Scan for the cell matching the given text and deliver its [x, y] coordinate at center. 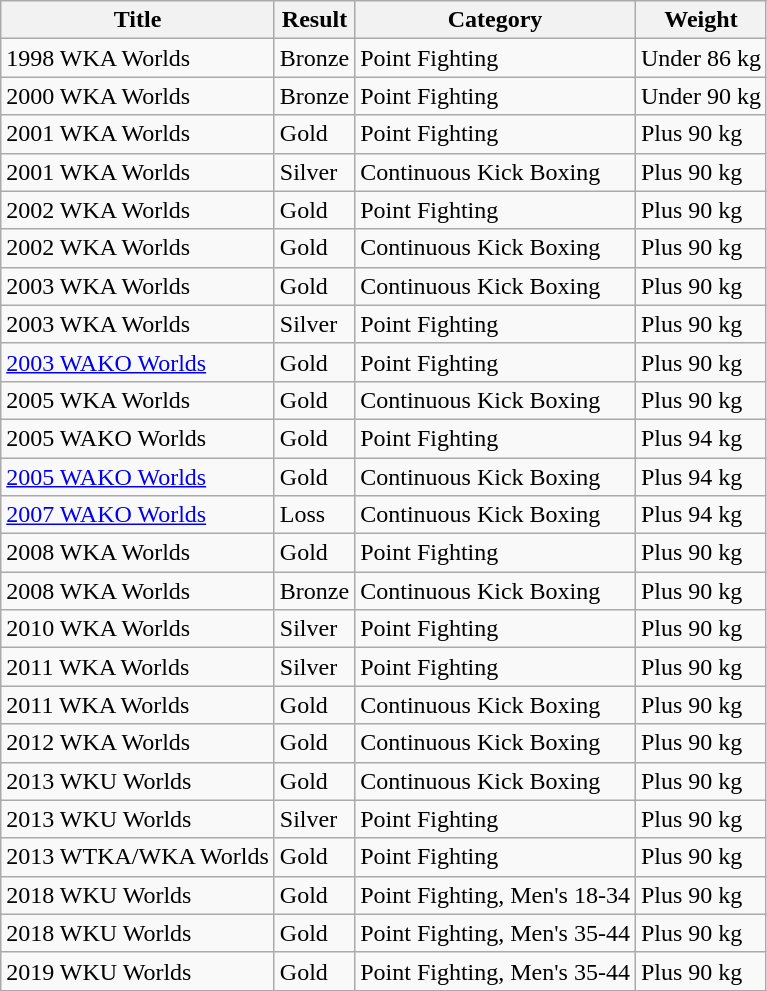
Under 90 kg [700, 96]
2000 WKA Worlds [138, 96]
2003 WAKO Worlds [138, 362]
2007 WAKO Worlds [138, 515]
Point Fighting, Men's 18-34 [496, 895]
1998 WKA Worlds [138, 58]
2013 WTKA/WKA Worlds [138, 857]
Category [496, 20]
2005 WKA Worlds [138, 400]
Result [314, 20]
Loss [314, 515]
2010 WKA Worlds [138, 629]
Under 86 kg [700, 58]
2019 WKU Worlds [138, 971]
2012 WKA Worlds [138, 743]
Weight [700, 20]
Title [138, 20]
